For the text-containing cell, return its midpoint in [X, Y] coordinate format. 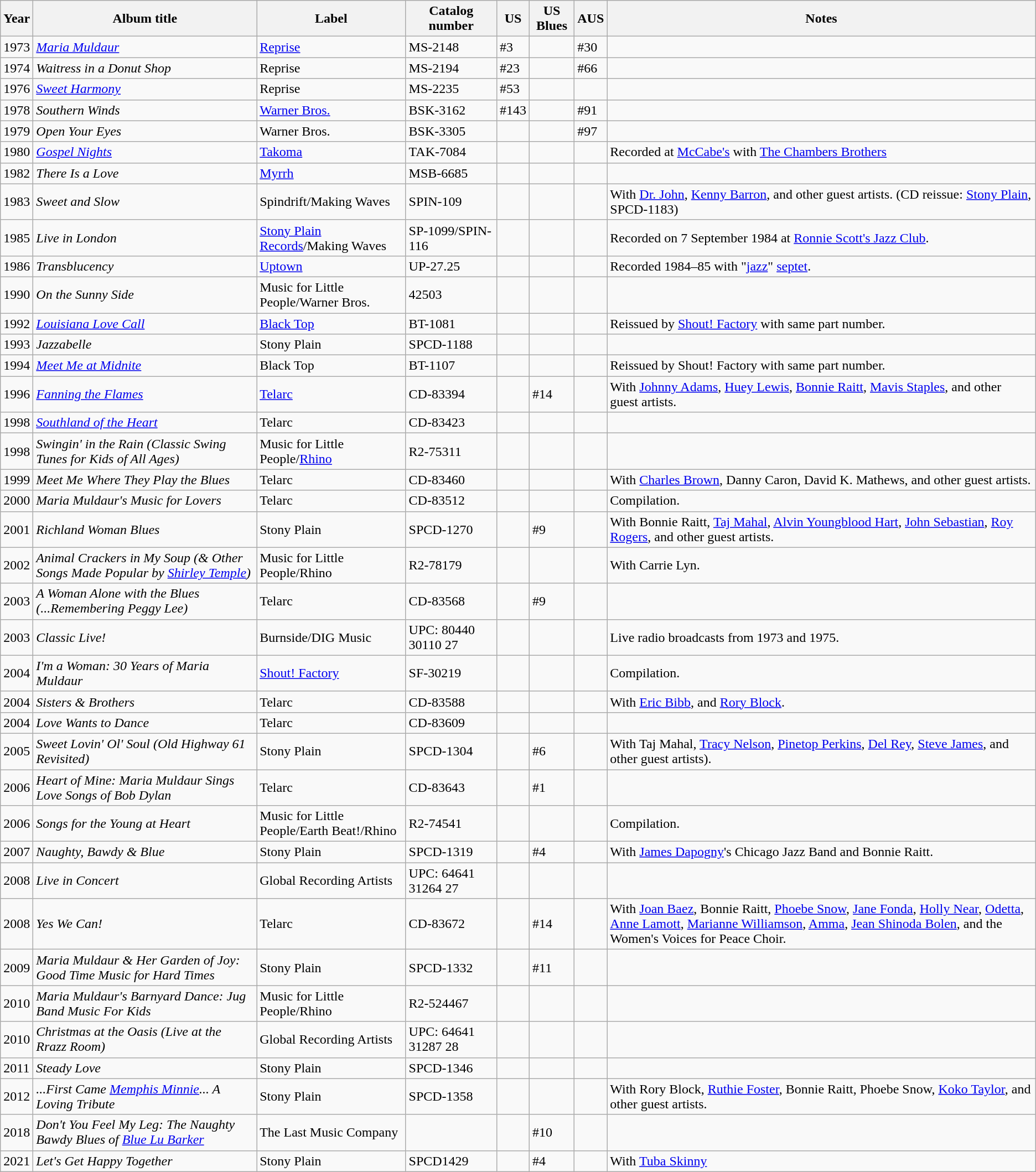
UPC: 64641 31264 27 [451, 881]
MSB-6685 [451, 173]
MS-2148 [451, 47]
1978 [17, 110]
1992 [17, 324]
Uptown [331, 266]
With Tuba Skinny [821, 1161]
...First Came Memphis Minnie... A Loving Tribute [145, 1097]
Recorded 1984–85 with "jazz" septet. [821, 266]
#1 [552, 787]
2011 [17, 1068]
With James Dapogny's Chicago Jazz Band and Bonnie Raitt. [821, 852]
With Carrie Lyn. [821, 566]
Let's Get Happy Together [145, 1161]
1994 [17, 366]
SPCD-1332 [451, 967]
AUS [591, 19]
Album title [145, 19]
1996 [17, 394]
Notes [821, 19]
Recorded at McCabe's with The Chambers Brothers [821, 152]
TAK-7084 [451, 152]
1999 [17, 480]
#30 [591, 47]
#66 [591, 68]
With Dr. John, Kenny Barron, and other guest artists. (CD reissue: Stony Plain, SPCD-1183) [821, 201]
R2-78179 [451, 566]
UP-27.25 [451, 266]
Richland Woman Blues [145, 529]
1985 [17, 238]
Swingin' in the Rain (Classic Swing Tunes for Kids of All Ages) [145, 452]
SPCD-1188 [451, 345]
1982 [17, 173]
A Woman Alone with the Blues (...Remembering Peggy Lee) [145, 601]
Naughty, Bawdy & Blue [145, 852]
With Rory Block, Ruthie Foster, Bonnie Raitt, Phoebe Snow, Koko Taylor, and other guest artists. [821, 1097]
Catalog number [451, 19]
2001 [17, 529]
#10 [552, 1132]
R2-74541 [451, 823]
CD-83609 [451, 723]
Live radio broadcasts from 1973 and 1975. [821, 637]
SPCD1429 [451, 1161]
1973 [17, 47]
SF-30219 [451, 673]
Songs for the Young at Heart [145, 823]
#143 [512, 110]
Takoma [331, 152]
2007 [17, 852]
Yes We Can! [145, 924]
Meet Me at Midnite [145, 366]
With Bonnie Raitt, Taj Mahal, Alvin Youngblood Hart, John Sebastian, Roy Rogers, and other guest artists. [821, 529]
MS-2194 [451, 68]
US [512, 19]
CD-83588 [451, 702]
The Last Music Company [331, 1132]
CD-83643 [451, 787]
Heart of Mine: Maria Muldaur Sings Love Songs of Bob Dylan [145, 787]
1980 [17, 152]
With Johnny Adams, Huey Lewis, Bonnie Raitt, Mavis Staples, and other guest artists. [821, 394]
Classic Live! [145, 637]
Live in London [145, 238]
#23 [512, 68]
UPC: 80440 30110 27 [451, 637]
Live in Concert [145, 881]
Music for Little People/Earth Beat!/Rhino [331, 823]
Jazzabelle [145, 345]
CD-83460 [451, 480]
2021 [17, 1161]
2000 [17, 501]
2005 [17, 751]
Don't You Feel My Leg: The Naughty Bawdy Blues of Blue Lu Barker [145, 1132]
1974 [17, 68]
I'm a Woman: 30 Years of Maria Muldaur [145, 673]
Sweet Harmony [145, 89]
Year [17, 19]
Shout! Factory [331, 673]
Love Wants to Dance [145, 723]
CD-83423 [451, 423]
Meet Me Where They Play the Blues [145, 480]
SPIN-109 [451, 201]
Music for Little People/Warner Bros. [331, 294]
R2-524467 [451, 1004]
On the Sunny Side [145, 294]
CD-83672 [451, 924]
2002 [17, 566]
#6 [552, 751]
CD-83568 [451, 601]
SP-1099/SPIN-116 [451, 238]
CD-83512 [451, 501]
CD-83394 [451, 394]
Waitress in a Donut Shop [145, 68]
2018 [17, 1132]
BSK-3305 [451, 131]
SPCD-1304 [451, 751]
With Eric Bibb, and Rory Block. [821, 702]
Stony Plain Records/Making Waves [331, 238]
1979 [17, 131]
SPCD-1270 [451, 529]
Sisters & Brothers [145, 702]
42503 [451, 294]
Southern Winds [145, 110]
With Taj Mahal, Tracy Nelson, Pinetop Perkins, Del Rey, Steve James, and other guest artists). [821, 751]
BSK-3162 [451, 110]
1983 [17, 201]
Fanning the Flames [145, 394]
US Blues [552, 19]
BT-1107 [451, 366]
SPCD-1358 [451, 1097]
Myrrh [331, 173]
Recorded on 7 September 1984 at Ronnie Scott's Jazz Club. [821, 238]
SPCD-1319 [451, 852]
#53 [512, 89]
Maria Muldaur's Music for Lovers [145, 501]
BT-1081 [451, 324]
MS-2235 [451, 89]
Open Your Eyes [145, 131]
Spindrift/Making Waves [331, 201]
1993 [17, 345]
Steady Love [145, 1068]
UPC: 64641 31287 28 [451, 1039]
Maria Muldaur [145, 47]
Transblucency [145, 266]
2009 [17, 967]
With Charles Brown, Danny Caron, David K. Mathews, and other guest artists. [821, 480]
Sweet Lovin' Ol' Soul (Old Highway 61 Revisited) [145, 751]
Burnside/DIG Music [331, 637]
SPCD-1346 [451, 1068]
Christmas at the Oasis (Live at the Rrazz Room) [145, 1039]
Label [331, 19]
Maria Muldaur's Barnyard Dance: Jug Band Music For Kids [145, 1004]
1976 [17, 89]
R2-75311 [451, 452]
Gospel Nights [145, 152]
Animal Crackers in My Soup (& Other Songs Made Popular by Shirley Temple) [145, 566]
#91 [591, 110]
Maria Muldaur & Her Garden of Joy: Good Time Music for Hard Times [145, 967]
Sweet and Slow [145, 201]
There Is a Love [145, 173]
1990 [17, 294]
Southland of the Heart [145, 423]
#3 [512, 47]
2012 [17, 1097]
#11 [552, 967]
Louisiana Love Call [145, 324]
1986 [17, 266]
#97 [591, 131]
